For the text-containing cell, return its midpoint in (x, y) coordinate format. 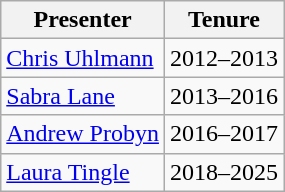
2012–2013 (224, 58)
Sabra Lane (83, 96)
Laura Tingle (83, 172)
Presenter (83, 20)
2013–2016 (224, 96)
Tenure (224, 20)
Andrew Probyn (83, 134)
Chris Uhlmann (83, 58)
2018–2025 (224, 172)
2016–2017 (224, 134)
